Identify which cell holds the provided text, then report its (x, y) central coordinate. 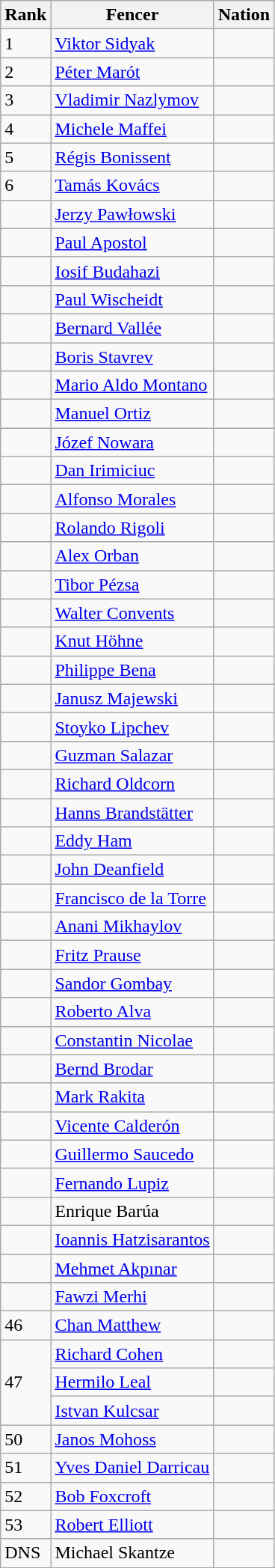
Sandor Gombay (132, 983)
Hermilo Leal (132, 1382)
53 (25, 1525)
Istvan Kulcsar (132, 1411)
Ioannis Hatzisarantos (132, 1239)
Michele Maffei (132, 129)
Constantin Nicolae (132, 1040)
Józef Nowara (132, 442)
Janos Mohoss (132, 1439)
Nation (244, 15)
Philippe Bena (132, 670)
Mario Aldo Montano (132, 385)
1 (25, 43)
Knut Höhne (132, 641)
Boris Stavrev (132, 357)
Robert Elliott (132, 1525)
Yves Daniel Darricau (132, 1468)
Bernard Vallée (132, 328)
Rolando Rigoli (132, 528)
52 (25, 1496)
Michael Skantze (132, 1553)
Alex Orban (132, 556)
Chan Matthew (132, 1326)
Stoyko Lipchev (132, 727)
Alfonso Morales (132, 499)
Régis Bonissent (132, 157)
Jerzy Pawłowski (132, 214)
50 (25, 1439)
Mark Rakita (132, 1097)
6 (25, 186)
Fernando Lupiz (132, 1183)
Viktor Sidyak (132, 43)
Roberto Alva (132, 1012)
Anani Mikhaylov (132, 927)
Francisco de la Torre (132, 898)
51 (25, 1468)
Vicente Calderón (132, 1126)
47 (25, 1382)
Walter Convents (132, 613)
Péter Marót (132, 72)
2 (25, 72)
Dan Irimiciuc (132, 471)
Bob Foxcroft (132, 1496)
3 (25, 100)
Manuel Ortiz (132, 414)
Guillermo Saucedo (132, 1154)
5 (25, 157)
Vladimir Nazlymov (132, 100)
Richard Oldcorn (132, 784)
Iosif Budahazi (132, 271)
46 (25, 1326)
Fencer (132, 15)
Fritz Prause (132, 955)
Janusz Majewski (132, 698)
4 (25, 129)
Paul Apostol (132, 242)
Paul Wischeidt (132, 299)
Fawzi Merhi (132, 1297)
John Deanfield (132, 870)
Guzman Salazar (132, 755)
Tibor Pézsa (132, 585)
Tamás Kovács (132, 186)
Enrique Barúa (132, 1211)
DNS (25, 1553)
Rank (25, 15)
Hanns Brandstätter (132, 812)
Mehmet Akpınar (132, 1269)
Eddy Ham (132, 841)
Richard Cohen (132, 1354)
Bernd Brodar (132, 1069)
